Extract the (X, Y) coordinate from the center of the cell holding the provided text.  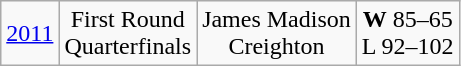
W 85–65L 92–102 (408, 34)
James MadisonCreighton (277, 34)
First RoundQuarterfinals (128, 34)
2011 (30, 34)
